Identify which cell holds the provided text, then report its [x, y] central coordinate. 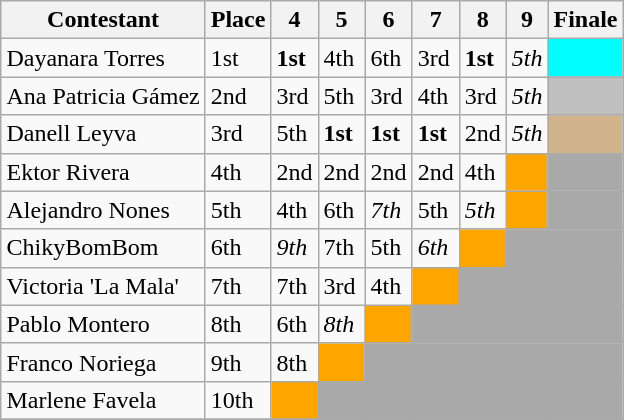
Pablo Montero [103, 324]
Contestant [103, 20]
10th [238, 400]
9 [527, 20]
Place [238, 20]
ChikyBomBom [103, 248]
Franco Noriega [103, 362]
Ana Patricia Gámez [103, 96]
4 [294, 20]
Dayanara Torres [103, 58]
8 [482, 20]
Marlene Favela [103, 400]
5 [342, 20]
Victoria 'La Mala' [103, 286]
Danell Leyva [103, 134]
Alejandro Nones [103, 210]
6 [388, 20]
7 [436, 20]
Finale [586, 20]
Ektor Rivera [103, 172]
